Search for the cell housing the specified text and yield its [X, Y] center coordinate. 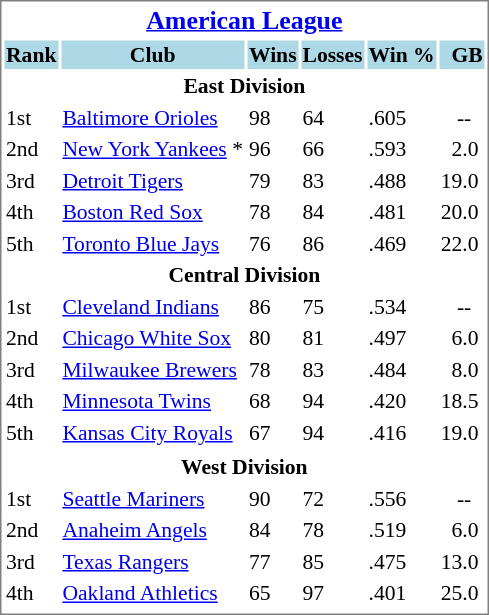
.605 [402, 118]
77 [272, 562]
75 [332, 306]
Wins [272, 54]
Seattle Mariners [153, 498]
.401 [402, 593]
25.0 [462, 593]
79 [272, 180]
72 [332, 498]
.497 [402, 338]
Central Division [244, 275]
New York Yankees * [153, 149]
Boston Red Sox [153, 212]
85 [332, 562]
Detroit Tigers [153, 180]
65 [272, 593]
.556 [402, 498]
Win % [402, 54]
22.0 [462, 244]
Club [153, 54]
Kansas City Royals [153, 432]
Anaheim Angels [153, 530]
.416 [402, 432]
.475 [402, 562]
Oakland Athletics [153, 593]
.519 [402, 530]
Cleveland Indians [153, 306]
Minnesota Twins [153, 401]
Milwaukee Brewers [153, 370]
GB [462, 54]
80 [272, 338]
8.0 [462, 370]
97 [332, 593]
Texas Rangers [153, 562]
.469 [402, 244]
West Division [244, 467]
13.0 [462, 562]
96 [272, 149]
.420 [402, 401]
Rank [30, 54]
Baltimore Orioles [153, 118]
81 [332, 338]
64 [332, 118]
2.0 [462, 149]
76 [272, 244]
90 [272, 498]
66 [332, 149]
67 [272, 432]
.488 [402, 180]
Losses [332, 54]
18.5 [462, 401]
Toronto Blue Jays [153, 244]
.484 [402, 370]
98 [272, 118]
.481 [402, 212]
68 [272, 401]
American League [244, 20]
20.0 [462, 212]
Chicago White Sox [153, 338]
East Division [244, 86]
.534 [402, 306]
.593 [402, 149]
